Capture the cell that displays the provided text and extract its (X, Y) central coordinate. 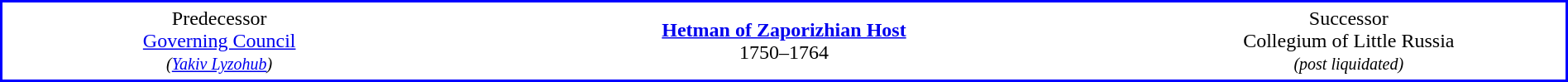
PredecessorGoverning Council(Yakiv Lyzohub) (219, 41)
Hetman of Zaporizhian Host1750–1764 (784, 41)
SuccessorCollegium of Little Russia(post liquidated) (1350, 41)
